Extract the (x, y) coordinate from the center of the cell holding the provided text.  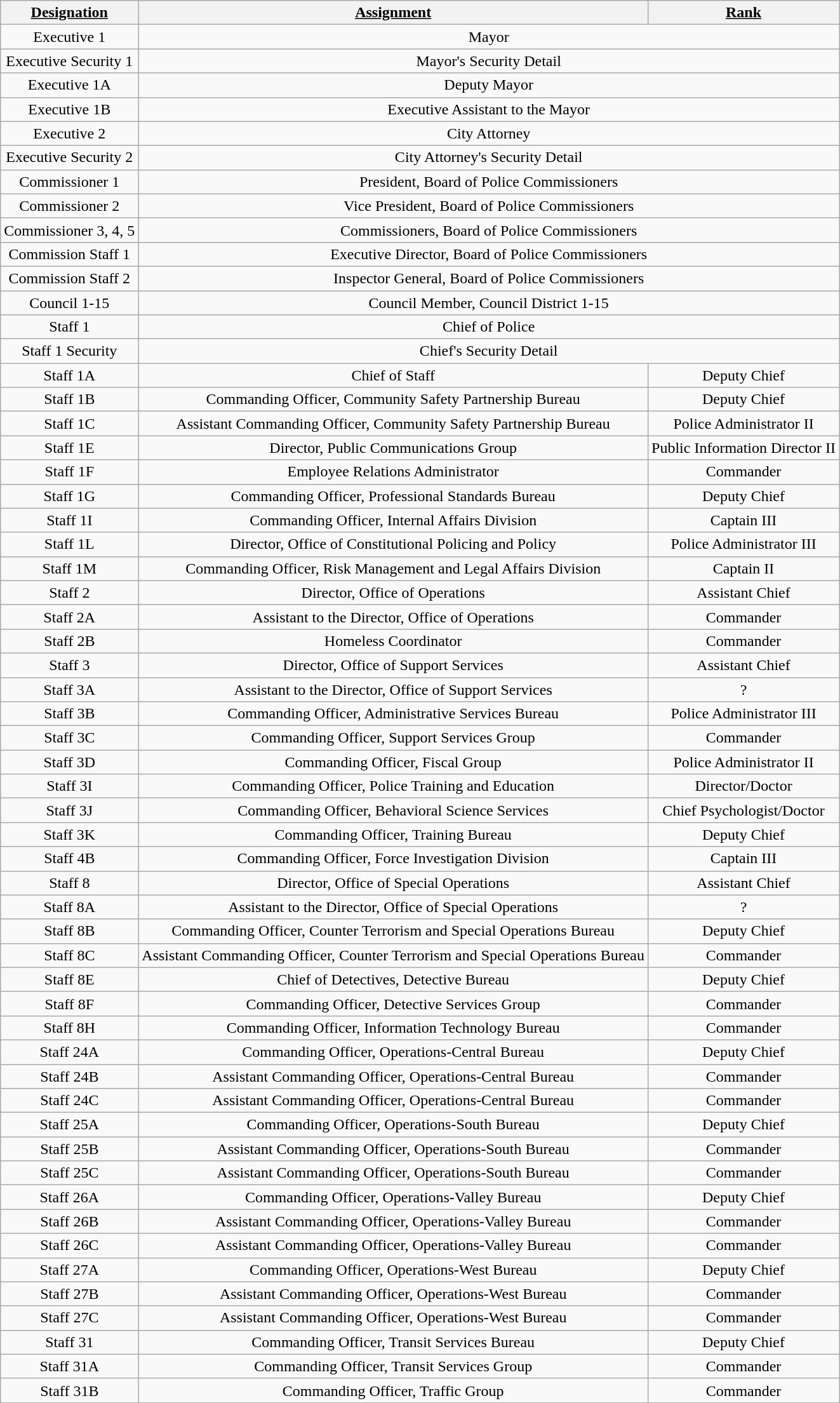
Commissioners, Board of Police Commissioners (489, 230)
Staff 27A (70, 1270)
Staff 1B (70, 399)
Staff 3C (70, 738)
Commanding Officer, Risk Management and Legal Affairs Division (394, 568)
Staff 25B (70, 1149)
Staff 8A (70, 907)
Commanding Officer, Operations-West Bureau (394, 1270)
Rank (744, 13)
Staff 3K (70, 835)
Staff 3B (70, 714)
Commissioner 2 (70, 206)
Staff 1 Security (70, 351)
Commanding Officer, Transit Services Bureau (394, 1342)
Staff 2B (70, 641)
Chief Psychologist/Doctor (744, 810)
Staff 27C (70, 1318)
Assignment (394, 13)
Staff 24C (70, 1101)
Staff 8H (70, 1028)
Staff 26B (70, 1221)
Council Member, Council District 1-15 (489, 303)
Staff 2 (70, 593)
Staff 8C (70, 955)
Chief of Detectives, Detective Bureau (394, 979)
Staff 3A (70, 689)
Assistant Commanding Officer, Community Safety Partnership Bureau (394, 424)
Staff 1A (70, 375)
Vice President, Board of Police Commissioners (489, 206)
Director, Office of Constitutional Policing and Policy (394, 544)
Executive Assistant to the Mayor (489, 109)
Commanding Officer, Behavioral Science Services (394, 810)
Staff 3I (70, 786)
Staff 8B (70, 931)
Staff 8F (70, 1004)
City Attorney's Security Detail (489, 158)
Staff 2A (70, 617)
Assistant to the Director, Office of Operations (394, 617)
Commanding Officer, Community Safety Partnership Bureau (394, 399)
Assistant to the Director, Office of Special Operations (394, 907)
Director/Doctor (744, 786)
Assistant Commanding Officer, Counter Terrorism and Special Operations Bureau (394, 955)
Commanding Officer, Operations-Valley Bureau (394, 1197)
Staff 31B (70, 1390)
Captain II (744, 568)
Public Information Director II (744, 448)
Staff 3 (70, 665)
City Attorney (489, 133)
Chief of Police (489, 327)
Staff 8E (70, 979)
Staff 1L (70, 544)
Staff 25A (70, 1125)
Commanding Officer, Professional Standards Bureau (394, 496)
Staff 24B (70, 1077)
Staff 8 (70, 883)
Commanding Officer, Information Technology Bureau (394, 1028)
Inspector General, Board of Police Commissioners (489, 278)
Commanding Officer, Fiscal Group (394, 762)
Commanding Officer, Counter Terrorism and Special Operations Bureau (394, 931)
Staff 31 (70, 1342)
Staff 26A (70, 1197)
Staff 1I (70, 520)
Director, Office of Support Services (394, 665)
Director, Public Communications Group (394, 448)
Council 1-15 (70, 303)
Staff 1 (70, 327)
Staff 24A (70, 1052)
Staff 1F (70, 472)
Commanding Officer, Internal Affairs Division (394, 520)
Employee Relations Administrator (394, 472)
Mayor's Security Detail (489, 61)
Staff 1E (70, 448)
Commanding Officer, Administrative Services Bureau (394, 714)
Commanding Officer, Support Services Group (394, 738)
Director, Office of Special Operations (394, 883)
Chief of Staff (394, 375)
Staff 31A (70, 1366)
Staff 4B (70, 859)
Executive Security 2 (70, 158)
Executive Director, Board of Police Commissioners (489, 254)
Commission Staff 2 (70, 278)
Commanding Officer, Operations-South Bureau (394, 1125)
Commissioner 3, 4, 5 (70, 230)
Assistant to the Director, Office of Support Services (394, 689)
Commanding Officer, Detective Services Group (394, 1004)
Mayor (489, 37)
Commanding Officer, Force Investigation Division (394, 859)
Executive Security 1 (70, 61)
Commanding Officer, Transit Services Group (394, 1366)
Staff 1C (70, 424)
Staff 3J (70, 810)
Commanding Officer, Training Bureau (394, 835)
Homeless Coordinator (394, 641)
Designation (70, 13)
Commanding Officer, Traffic Group (394, 1390)
Commission Staff 1 (70, 254)
Executive 2 (70, 133)
President, Board of Police Commissioners (489, 182)
Staff 27B (70, 1294)
Staff 1M (70, 568)
Staff 1G (70, 496)
Commanding Officer, Operations-Central Bureau (394, 1052)
Executive 1A (70, 85)
Deputy Mayor (489, 85)
Director, Office of Operations (394, 593)
Commissioner 1 (70, 182)
Staff 25C (70, 1173)
Chief's Security Detail (489, 351)
Executive 1B (70, 109)
Executive 1 (70, 37)
Staff 26C (70, 1245)
Commanding Officer, Police Training and Education (394, 786)
Staff 3D (70, 762)
